Capture the cell that displays the provided text and extract its (X, Y) central coordinate. 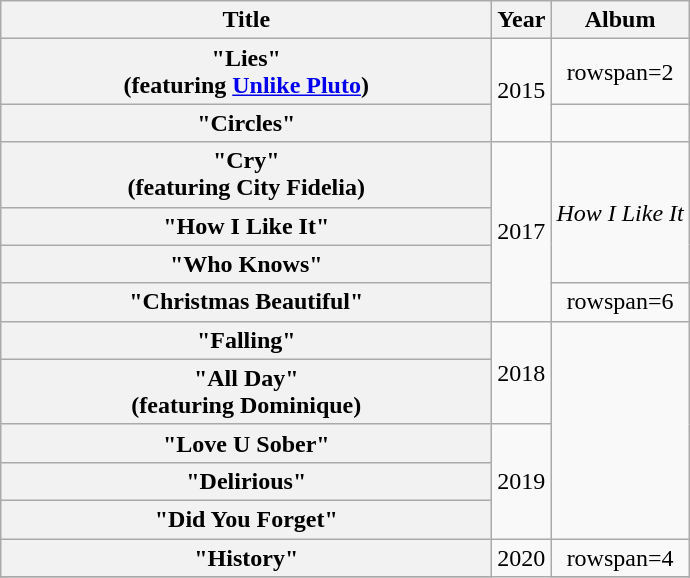
rowspan=6 (620, 302)
rowspan=4 (620, 557)
2019 (522, 481)
2015 (522, 90)
"Did You Forget" (246, 519)
2018 (522, 372)
"All Day"(featuring Dominique) (246, 392)
2017 (522, 232)
Album (620, 20)
"Falling" (246, 340)
"How I Like It" (246, 226)
"Delirious" (246, 481)
How I Like It (620, 212)
"Christmas Beautiful" (246, 302)
"Cry"(featuring City Fidelia) (246, 174)
"Lies"(featuring Unlike Pluto) (246, 72)
2020 (522, 557)
Title (246, 20)
Year (522, 20)
"History" (246, 557)
"Love U Sober" (246, 443)
"Who Knows" (246, 264)
"Circles" (246, 123)
rowspan=2 (620, 72)
